Scan for the cell matching the given text and deliver its (x, y) coordinate at center. 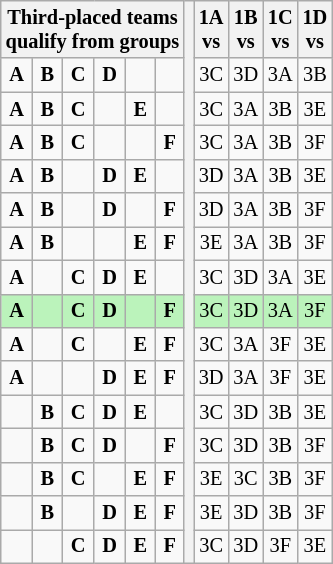
1Avs (212, 29)
1Bvs (246, 29)
1Dvs (316, 29)
Third-placed teamsqualify from groups (92, 29)
1Cvs (280, 29)
